Determine the [X, Y] coordinate at the center of the cell enclosing the given text.  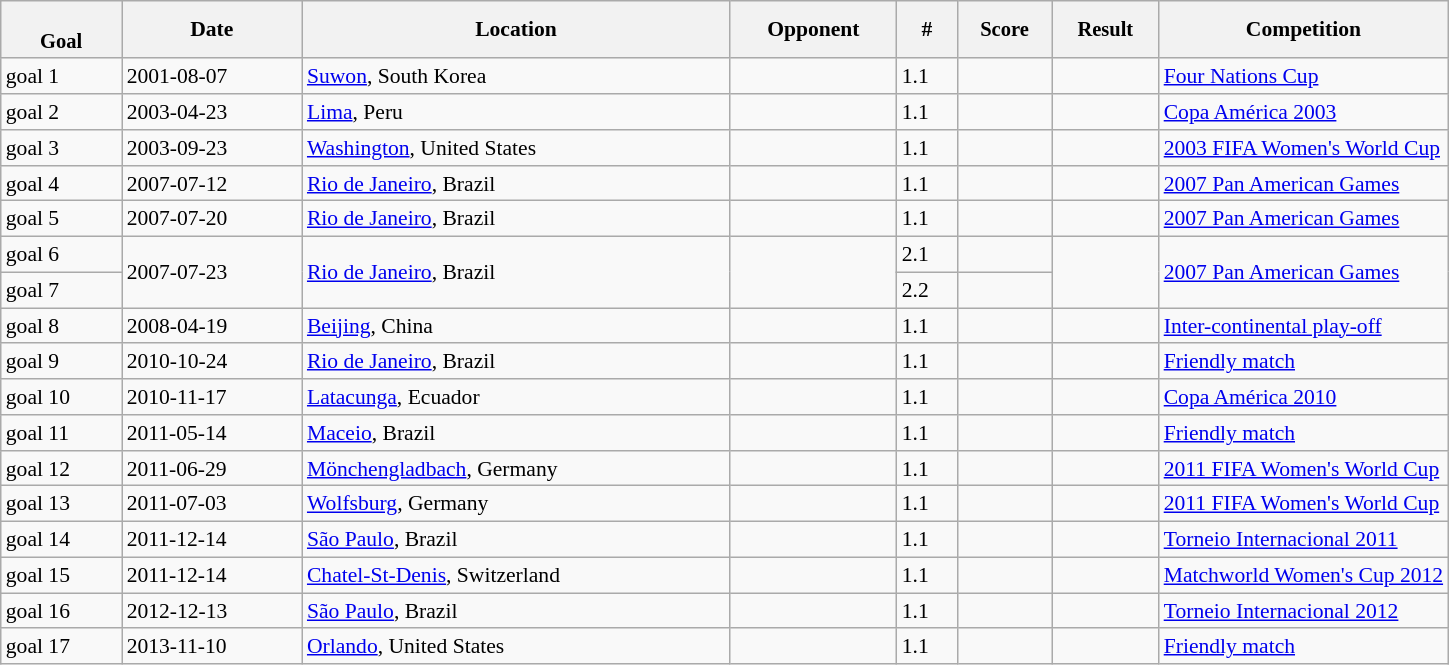
Matchworld Women's Cup 2012 [1304, 576]
2007-07-23 [212, 272]
goal 12 [62, 469]
Lima, Peru [516, 112]
2008-04-19 [212, 326]
Copa América 2010 [1304, 397]
2010-11-17 [212, 397]
Mönchengladbach, Germany [516, 469]
Suwon, South Korea [516, 77]
goal 4 [62, 184]
goal 11 [62, 433]
goal 6 [62, 255]
2.2 [927, 291]
Beijing, China [516, 326]
goal 5 [62, 219]
goal 10 [62, 397]
goal 7 [62, 291]
goal 2 [62, 112]
# [927, 30]
2001-08-07 [212, 77]
Maceio, Brazil [516, 433]
Date [212, 30]
goal 15 [62, 576]
Opponent [814, 30]
goal 9 [62, 362]
2011-05-14 [212, 433]
Copa América 2003 [1304, 112]
Competition [1304, 30]
goal 17 [62, 647]
2003-04-23 [212, 112]
Torneio Internacional 2012 [1304, 611]
Wolfsburg, Germany [516, 504]
2013-11-10 [212, 647]
Result [1106, 30]
2011-06-29 [212, 469]
goal 13 [62, 504]
goal 16 [62, 611]
Washington, United States [516, 148]
Location [516, 30]
Four Nations Cup [1304, 77]
Goal [62, 30]
2003 FIFA Women's World Cup [1304, 148]
goal 8 [62, 326]
2007-07-20 [212, 219]
goal 1 [62, 77]
goal 14 [62, 540]
Latacunga, Ecuador [516, 397]
2010-10-24 [212, 362]
2.1 [927, 255]
Orlando, United States [516, 647]
Score [1004, 30]
Chatel-St-Denis, Switzerland [516, 576]
2007-07-12 [212, 184]
2012-12-13 [212, 611]
goal 3 [62, 148]
2003-09-23 [212, 148]
Inter-continental play-off [1304, 326]
2011-07-03 [212, 504]
Torneio Internacional 2011 [1304, 540]
